Capture the cell that displays the provided text and extract its [x, y] central coordinate. 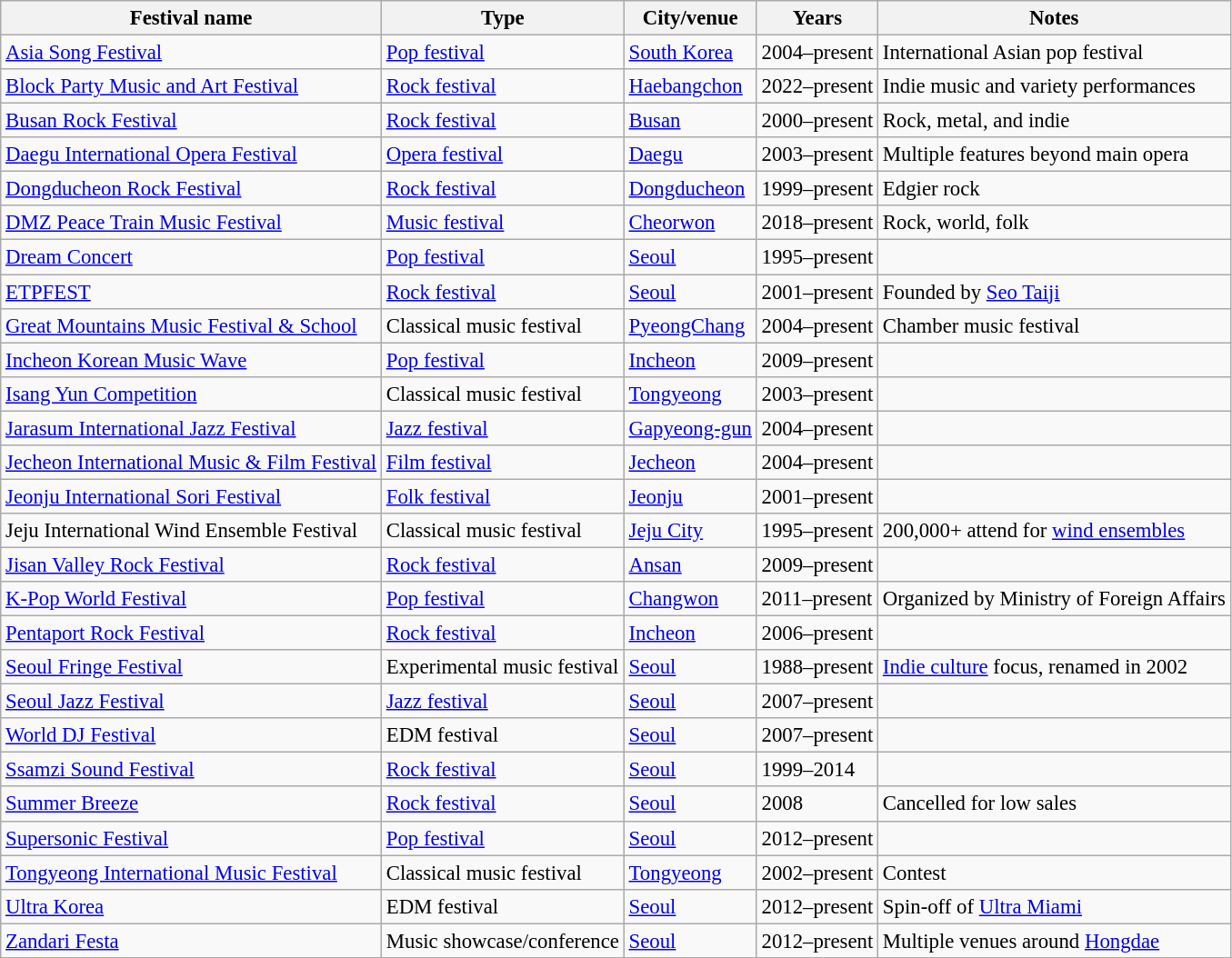
1999–2014 [816, 770]
Jecheon [690, 463]
Isang Yun Competition [191, 394]
Multiple features beyond main opera [1055, 155]
Summer Breeze [191, 804]
200,000+ attend for wind ensembles [1055, 531]
Ansan [690, 564]
Folk festival [502, 496]
Opera festival [502, 155]
City/venue [690, 18]
Years [816, 18]
Dongducheon [690, 189]
DMZ Peace Train Music Festival [191, 223]
1999–present [816, 189]
Jisan Valley Rock Festival [191, 564]
2002–present [816, 873]
Pentaport Rock Festival [191, 634]
Jeonju [690, 496]
K-Pop World Festival [191, 599]
South Korea [690, 53]
2006–present [816, 634]
Incheon Korean Music Wave [191, 360]
Chamber music festival [1055, 325]
Experimental music festival [502, 667]
Rock, metal, and indie [1055, 121]
Daegu International Opera Festival [191, 155]
2011–present [816, 599]
Indie culture focus, renamed in 2002 [1055, 667]
2022–present [816, 86]
Edgier rock [1055, 189]
Changwon [690, 599]
Supersonic Festival [191, 838]
Seoul Jazz Festival [191, 702]
Tongyeong International Music Festival [191, 873]
Organized by Ministry of Foreign Affairs [1055, 599]
Music showcase/conference [502, 941]
2008 [816, 804]
Ultra Korea [191, 906]
Seoul Fringe Festival [191, 667]
Great Mountains Music Festival & School [191, 325]
1988–present [816, 667]
Rock, world, folk [1055, 223]
Jeonju International Sori Festival [191, 496]
Busan [690, 121]
Block Party Music and Art Festival [191, 86]
Dongducheon Rock Festival [191, 189]
Indie music and variety performances [1055, 86]
ETPFEST [191, 292]
Cheorwon [690, 223]
Spin-off of Ultra Miami [1055, 906]
Haebangchon [690, 86]
Multiple venues around Hongdae [1055, 941]
PyeongChang [690, 325]
World DJ Festival [191, 735]
Cancelled for low sales [1055, 804]
Asia Song Festival [191, 53]
Zandari Festa [191, 941]
Film festival [502, 463]
Festival name [191, 18]
Jeju City [690, 531]
Ssamzi Sound Festival [191, 770]
International Asian pop festival [1055, 53]
Dream Concert [191, 257]
Type [502, 18]
Founded by Seo Taiji [1055, 292]
Jeju International Wind Ensemble Festival [191, 531]
Music festival [502, 223]
Gapyeong-gun [690, 428]
Daegu [690, 155]
Jarasum International Jazz Festival [191, 428]
Jecheon International Music & Film Festival [191, 463]
2018–present [816, 223]
Notes [1055, 18]
Busan Rock Festival [191, 121]
2000–present [816, 121]
Contest [1055, 873]
